Output the [X, Y] coordinate of the center of the cell containing the given text.  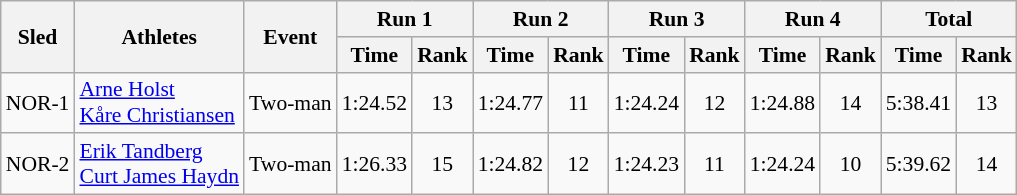
Run 4 [813, 19]
Run 3 [677, 19]
Run 1 [405, 19]
5:39.62 [918, 164]
Total [949, 19]
1:24.88 [782, 102]
1:26.33 [374, 164]
Sled [38, 36]
1:24.23 [646, 164]
5:38.41 [918, 102]
NOR-1 [38, 102]
Arne HolstKåre Christiansen [159, 102]
1:24.82 [510, 164]
10 [850, 164]
1:24.52 [374, 102]
Erik TandbergCurt James Haydn [159, 164]
15 [442, 164]
Event [290, 36]
1:24.77 [510, 102]
Run 2 [541, 19]
Athletes [159, 36]
NOR-2 [38, 164]
